Extract the [x, y] coordinate from the center of the cell holding the provided text.  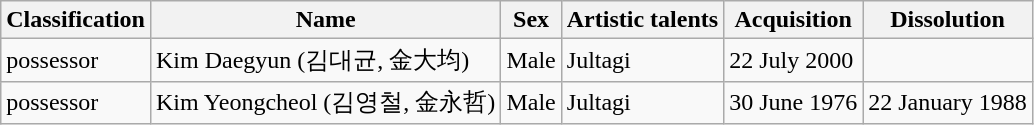
Kim Yeongcheol (김영철, 金永哲) [325, 102]
Artistic talents [642, 20]
Name [325, 20]
Kim Daegyun (김대균, 金大均) [325, 60]
22 January 1988 [948, 102]
Classification [76, 20]
Acquisition [794, 20]
30 June 1976 [794, 102]
Dissolution [948, 20]
22 July 2000 [794, 60]
Sex [531, 20]
